Return the [x, y] coordinate for the center point of the cell that contains the specified text.  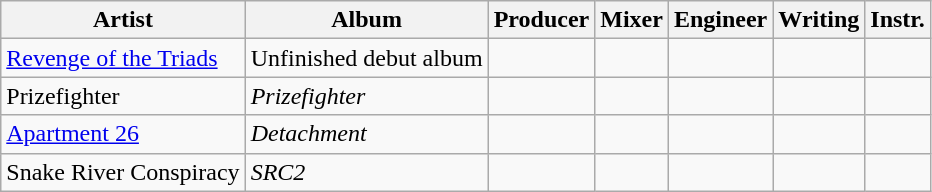
Apartment 26 [123, 134]
Mixer [632, 20]
Snake River Conspiracy [123, 172]
Detachment [366, 134]
Artist [123, 20]
Album [366, 20]
Engineer [720, 20]
SRC2 [366, 172]
Instr. [898, 20]
Writing [819, 20]
Unfinished debut album [366, 58]
Revenge of the Triads [123, 58]
Producer [542, 20]
